Detect which cell encompasses the target text, then output its (x, y) center coordinate. 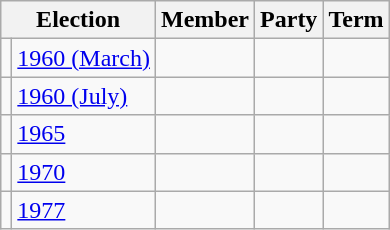
Election (78, 20)
Member (206, 20)
1960 (July) (84, 96)
1977 (84, 210)
Term (356, 20)
1965 (84, 134)
1970 (84, 172)
1960 (March) (84, 58)
Party (289, 20)
